Detect which cell encompasses the target text, then output its (X, Y) center coordinate. 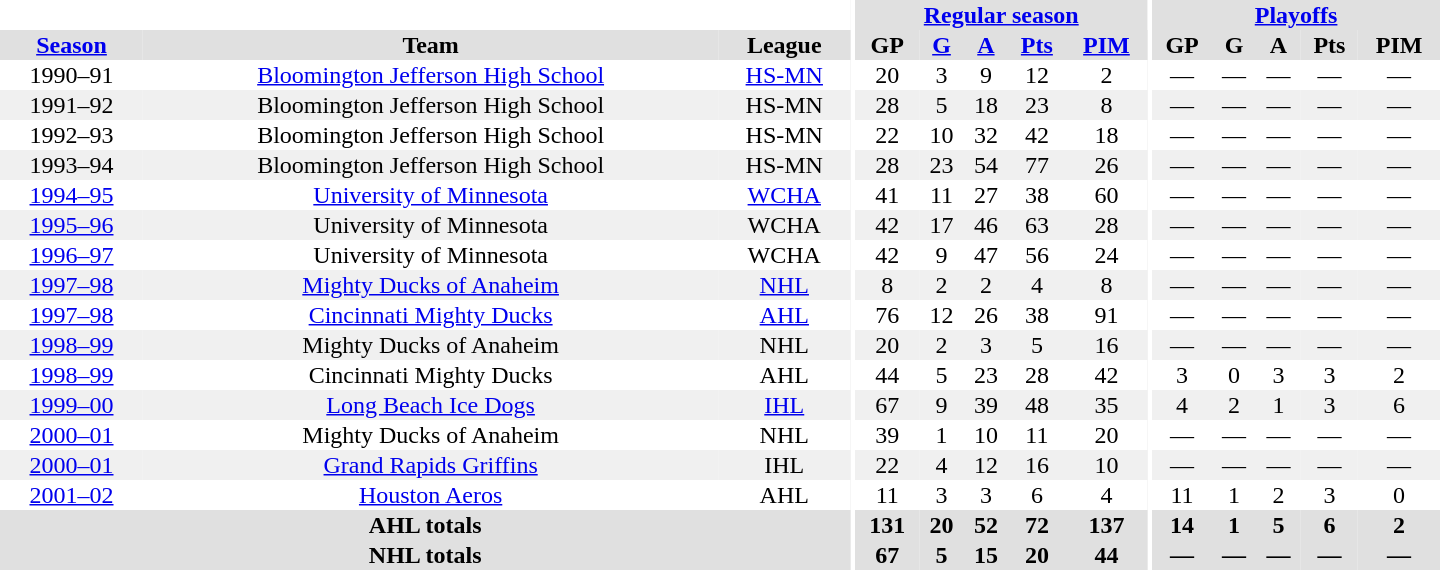
1992–93 (72, 135)
Grand Rapids Griffins (430, 465)
14 (1182, 525)
24 (1107, 255)
1996–97 (72, 255)
AHL totals (425, 525)
15 (986, 555)
Season (72, 45)
1994–95 (72, 195)
48 (1037, 405)
1991–92 (72, 105)
72 (1037, 525)
17 (941, 225)
Team (430, 45)
1990–91 (72, 75)
NHL totals (425, 555)
1999–00 (72, 405)
131 (887, 525)
60 (1107, 195)
Regular season (1001, 15)
52 (986, 525)
46 (986, 225)
77 (1037, 165)
137 (1107, 525)
56 (1037, 255)
35 (1107, 405)
Houston Aeros (430, 495)
76 (887, 315)
32 (986, 135)
Long Beach Ice Dogs (430, 405)
Playoffs (1296, 15)
27 (986, 195)
41 (887, 195)
54 (986, 165)
47 (986, 255)
91 (1107, 315)
63 (1037, 225)
1993–94 (72, 165)
2001–02 (72, 495)
League (784, 45)
1995–96 (72, 225)
